Locate the cell with the specified text and output its (X, Y) center coordinate. 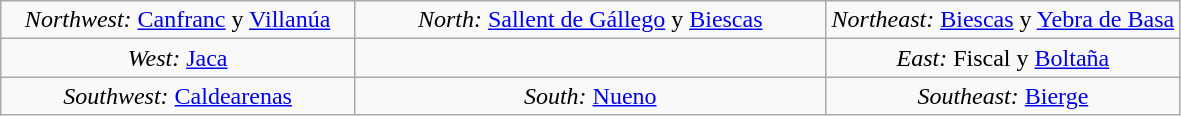
West: Jaca (178, 58)
Northwest: Canfranc y Villanúa (178, 20)
East: Fiscal y Boltaña (1003, 58)
North: Sallent de Gállego y Biescas (590, 20)
Northeast: Biescas y Yebra de Basa (1003, 20)
South: Nueno (590, 96)
Southeast: Bierge (1003, 96)
Southwest: Caldearenas (178, 96)
